Pinpoint the cell where the given text exists, returning its (x, y) midpoint coordinate. 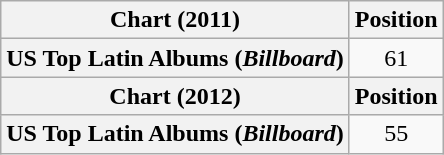
Chart (2011) (176, 20)
55 (396, 134)
61 (396, 58)
Chart (2012) (176, 96)
